Return the (X, Y) coordinate for the center point of the cell that contains the specified text.  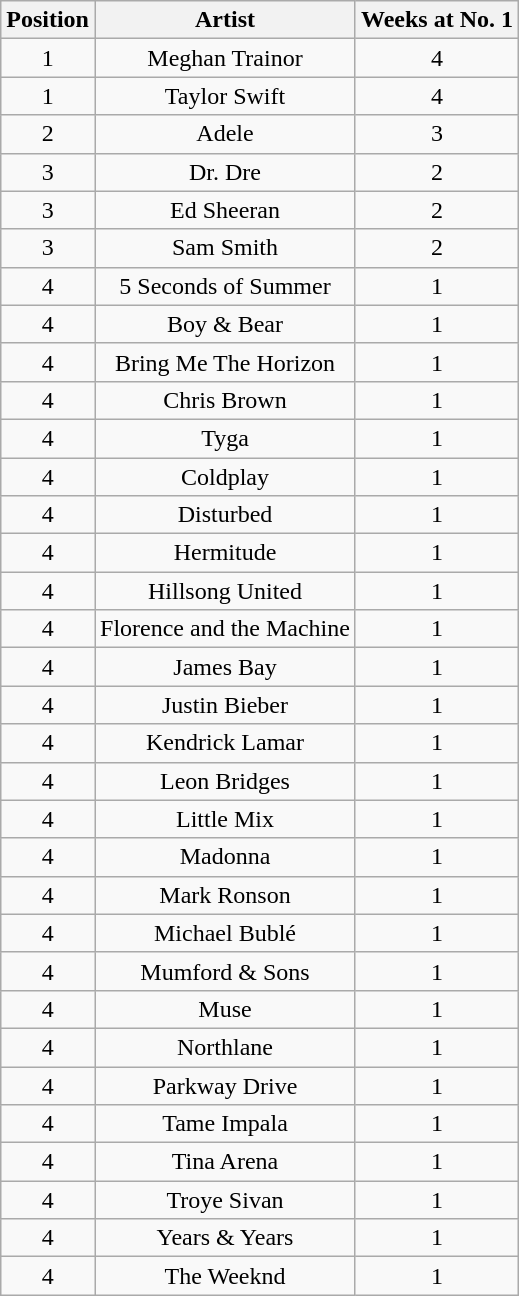
Little Mix (224, 819)
Northlane (224, 1047)
Adele (224, 134)
Justin Bieber (224, 705)
Michael Bublé (224, 933)
Tyga (224, 438)
Mark Ronson (224, 895)
Chris Brown (224, 400)
Madonna (224, 857)
Taylor Swift (224, 96)
Position (48, 20)
5 Seconds of Summer (224, 286)
Coldplay (224, 477)
Troye Sivan (224, 1200)
Florence and the Machine (224, 629)
Disturbed (224, 515)
Hillsong United (224, 591)
Muse (224, 1009)
James Bay (224, 667)
Weeks at No. 1 (436, 20)
Mumford & Sons (224, 971)
Sam Smith (224, 248)
Hermitude (224, 553)
Meghan Trainor (224, 58)
Ed Sheeran (224, 210)
Boy & Bear (224, 324)
Parkway Drive (224, 1085)
Kendrick Lamar (224, 743)
Tina Arena (224, 1162)
Artist (224, 20)
Tame Impala (224, 1124)
Bring Me The Horizon (224, 362)
Years & Years (224, 1238)
The Weeknd (224, 1276)
Dr. Dre (224, 172)
Leon Bridges (224, 781)
